Capture the cell that displays the provided text and extract its [X, Y] central coordinate. 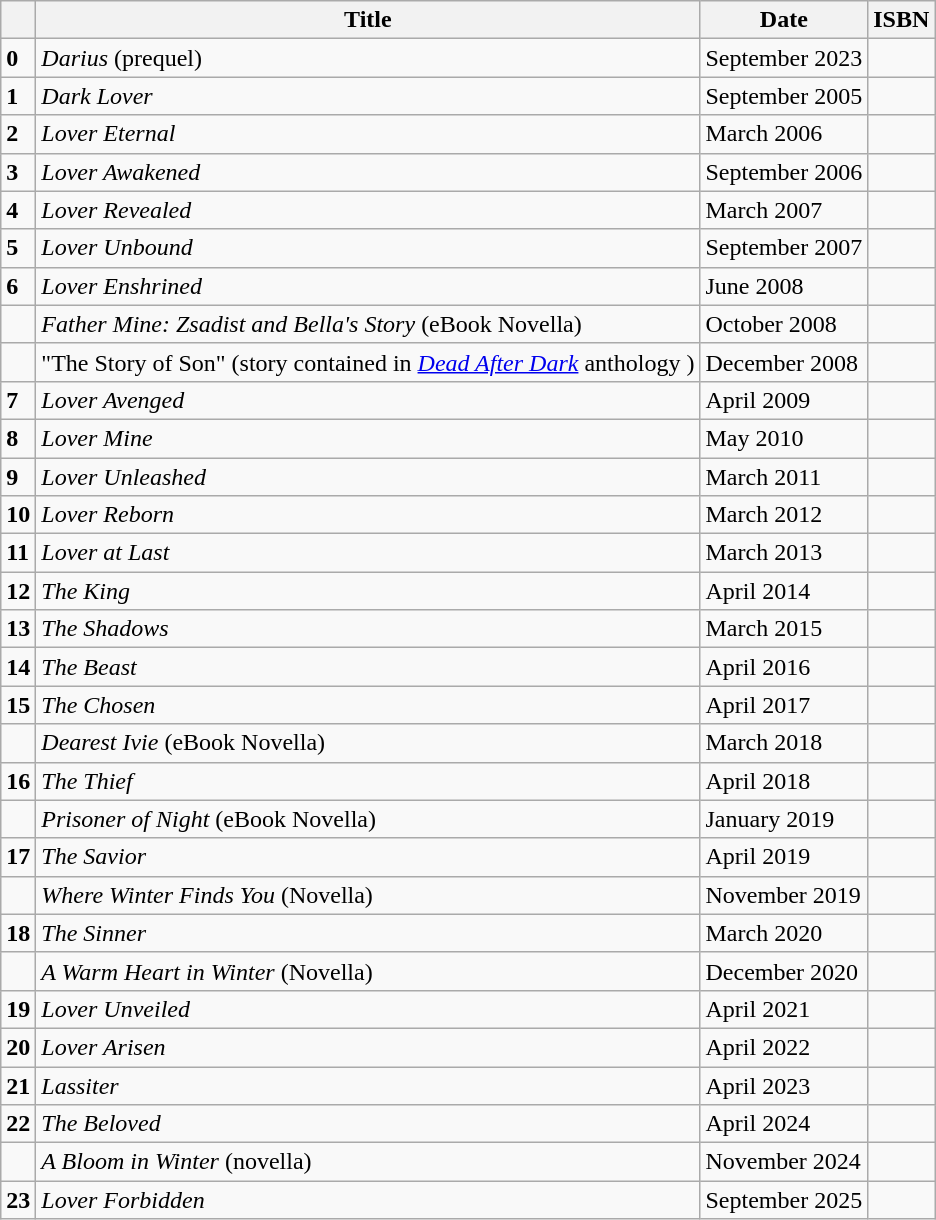
January 2019 [784, 819]
Lover Mine [368, 438]
March 2020 [784, 933]
March 2013 [784, 553]
5 [18, 248]
September 2007 [784, 248]
Lover Enshrined [368, 286]
April 2009 [784, 400]
23 [18, 1200]
The Sinner [368, 933]
March 2012 [784, 515]
September 2025 [784, 1200]
14 [18, 667]
Darius (prequel) [368, 58]
April 2021 [784, 1009]
Dearest Ivie (eBook Novella) [368, 743]
April 2024 [784, 1124]
The King [368, 591]
April 2022 [784, 1047]
10 [18, 515]
ISBN [902, 20]
December 2008 [784, 362]
September 2006 [784, 172]
19 [18, 1009]
Lover at Last [368, 553]
Father Mine: Zsadist and Bella's Story (eBook Novella) [368, 324]
October 2008 [784, 324]
18 [18, 933]
Dark Lover [368, 96]
April 2019 [784, 857]
Lover Unveiled [368, 1009]
8 [18, 438]
A Warm Heart in Winter (Novella) [368, 971]
April 2016 [784, 667]
Lover Forbidden [368, 1200]
The Chosen [368, 705]
April 2017 [784, 705]
Where Winter Finds You (Novella) [368, 895]
December 2020 [784, 971]
0 [18, 58]
Prisoner of Night (eBook Novella) [368, 819]
Title [368, 20]
4 [18, 210]
A Bloom in Winter (novella) [368, 1162]
7 [18, 400]
20 [18, 1047]
Lassiter [368, 1085]
15 [18, 705]
Lover Avenged [368, 400]
The Beast [368, 667]
6 [18, 286]
March 2018 [784, 743]
1 [18, 96]
April 2014 [784, 591]
13 [18, 629]
Lover Reborn [368, 515]
April 2018 [784, 781]
September 2005 [784, 96]
Lover Awakened [368, 172]
9 [18, 477]
12 [18, 591]
March 2015 [784, 629]
"The Story of Son" (story contained in Dead After Dark anthology ) [368, 362]
November 2019 [784, 895]
Lover Unleashed [368, 477]
17 [18, 857]
3 [18, 172]
September 2023 [784, 58]
The Shadows [368, 629]
Lover Unbound [368, 248]
March 2007 [784, 210]
May 2010 [784, 438]
Lover Eternal [368, 134]
Lover Arisen [368, 1047]
22 [18, 1124]
The Beloved [368, 1124]
Date [784, 20]
April 2023 [784, 1085]
2 [18, 134]
16 [18, 781]
The Savior [368, 857]
21 [18, 1085]
Lover Revealed [368, 210]
November 2024 [784, 1162]
March 2006 [784, 134]
March 2011 [784, 477]
June 2008 [784, 286]
The Thief [368, 781]
11 [18, 553]
